Detect which cell encompasses the target text, then output its [X, Y] center coordinate. 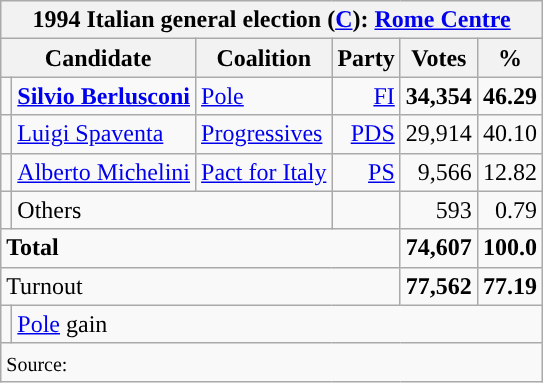
Candidate [98, 58]
29,914 [438, 134]
Others [172, 210]
Source: [272, 362]
9,566 [438, 172]
1994 Italian general election (C): Rome Centre [272, 20]
Coalition [264, 58]
593 [438, 210]
% [510, 58]
Votes [438, 58]
PS [366, 172]
77,562 [438, 286]
34,354 [438, 96]
0.79 [510, 210]
74,607 [438, 248]
FI [366, 96]
Pole gain [278, 324]
Party [366, 58]
77.19 [510, 286]
Luigi Spaventa [104, 134]
Turnout [201, 286]
Alberto Michelini [104, 172]
Progressives [264, 134]
PDS [366, 134]
Total [201, 248]
100.0 [510, 248]
40.10 [510, 134]
Silvio Berlusconi [104, 96]
Pact for Italy [264, 172]
12.82 [510, 172]
46.29 [510, 96]
Pole [264, 96]
